Identify which cell holds the provided text, then report its (x, y) central coordinate. 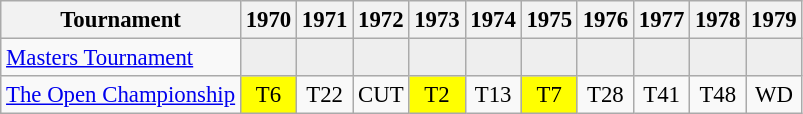
T48 (718, 95)
1977 (661, 20)
T2 (437, 95)
1973 (437, 20)
1970 (268, 20)
WD (774, 95)
1971 (325, 20)
Masters Tournament (121, 58)
Tournament (121, 20)
1979 (774, 20)
1974 (493, 20)
T6 (268, 95)
The Open Championship (121, 95)
1976 (605, 20)
1978 (718, 20)
1972 (381, 20)
T28 (605, 95)
T41 (661, 95)
T13 (493, 95)
CUT (381, 95)
T22 (325, 95)
1975 (549, 20)
T7 (549, 95)
